Pinpoint the cell where the given text exists, returning its [X, Y] midpoint coordinate. 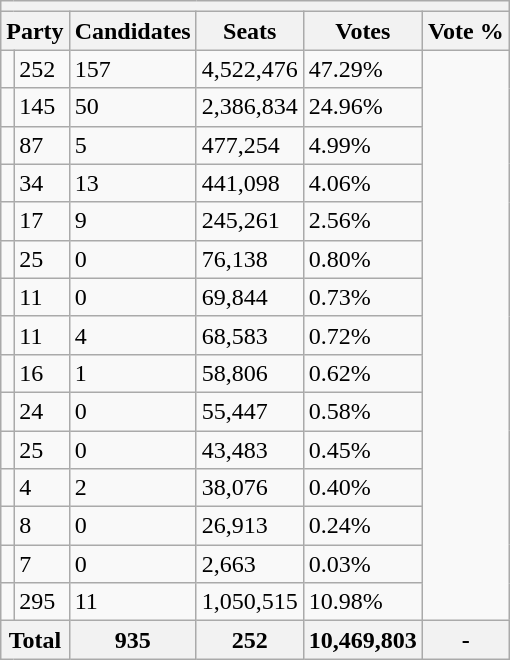
9 [132, 221]
Vote % [466, 31]
2,663 [250, 564]
47.29% [362, 69]
58,806 [250, 373]
4.06% [362, 183]
76,138 [250, 259]
477,254 [250, 145]
Seats [250, 31]
935 [132, 640]
34 [42, 183]
295 [42, 602]
50 [132, 107]
157 [132, 69]
2.56% [362, 221]
0.72% [362, 335]
0.40% [362, 488]
26,913 [250, 526]
245,261 [250, 221]
55,447 [250, 411]
2 [132, 488]
10.98% [362, 602]
145 [42, 107]
7 [42, 564]
43,483 [250, 449]
Total [35, 640]
Votes [362, 31]
69,844 [250, 297]
24 [42, 411]
68,583 [250, 335]
4,522,476 [250, 69]
2,386,834 [250, 107]
8 [42, 526]
Party [35, 31]
0.73% [362, 297]
0.45% [362, 449]
0.62% [362, 373]
0.80% [362, 259]
17 [42, 221]
16 [42, 373]
441,098 [250, 183]
- [466, 640]
1 [132, 373]
13 [132, 183]
87 [42, 145]
0.03% [362, 564]
10,469,803 [362, 640]
5 [132, 145]
24.96% [362, 107]
Candidates [132, 31]
4.99% [362, 145]
0.58% [362, 411]
38,076 [250, 488]
1,050,515 [250, 602]
0.24% [362, 526]
